Provide the [x, y] coordinate of the cell's center where the given text is located.  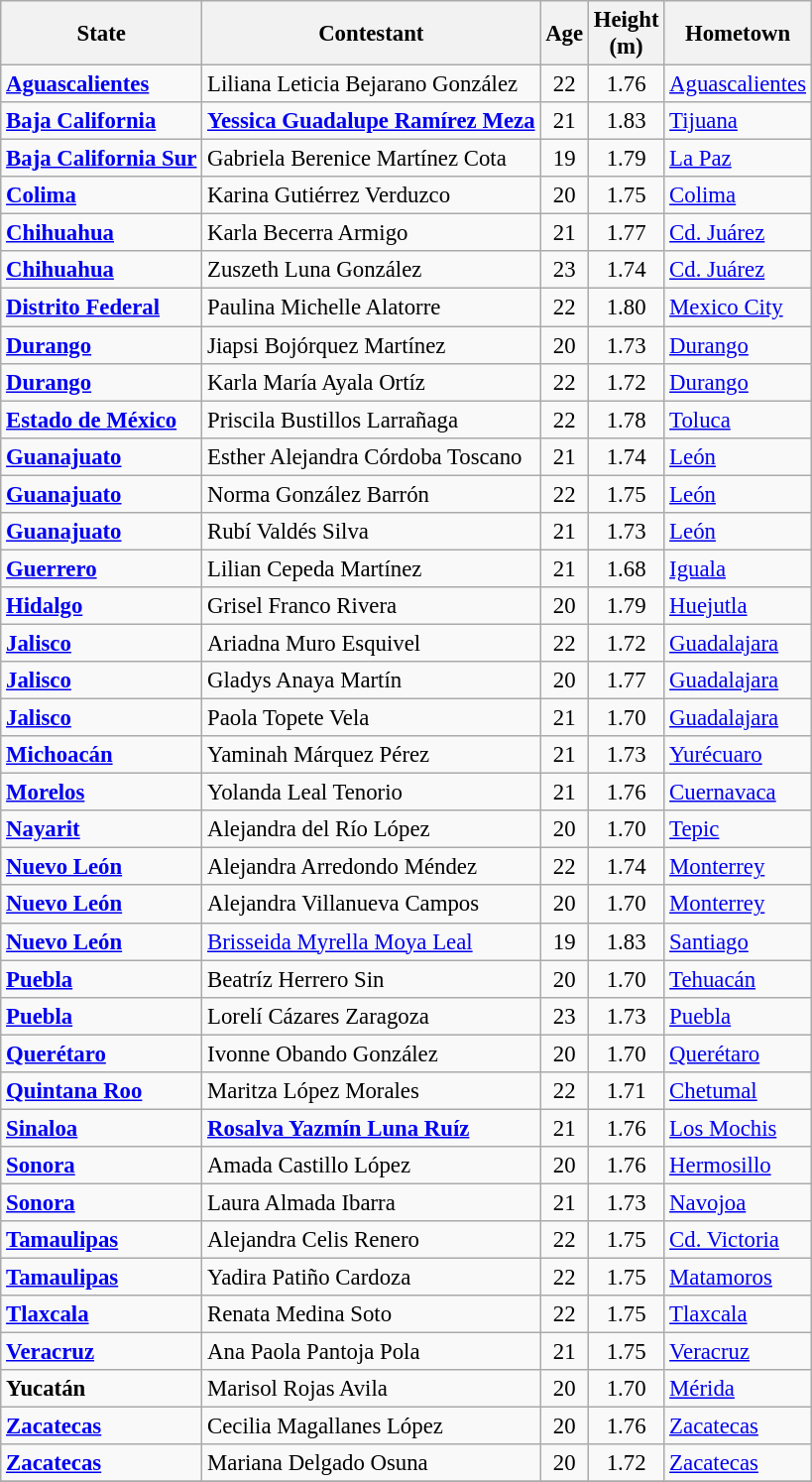
Marisol Rojas Avila [371, 1389]
Hometown [738, 34]
Baja California [101, 121]
Height (m) [626, 34]
Laura Almada Ibarra [371, 1202]
Cecilia Magallanes López [371, 1426]
Cd. Victoria [738, 1240]
1.68 [626, 568]
Yaminah Márquez Pérez [371, 755]
Santiago [738, 941]
Age [565, 34]
Amada Castillo López [371, 1166]
Toluca [738, 420]
Alejandra Arredondo Méndez [371, 867]
Mariana Delgado Osuna [371, 1463]
Alejandra Villanueva Campos [371, 905]
Liliana Leticia Bejarano González [371, 84]
Karina Gutiérrez Verduzco [371, 195]
Rosalva Yazmín Luna Ruíz [371, 1128]
State [101, 34]
Tijuana [738, 121]
1.78 [626, 420]
Hidalgo [101, 606]
Karla Becerra Armigo [371, 233]
Distrito Federal [101, 308]
Beatríz Herrero Sin [371, 979]
Hermosillo [738, 1166]
Alejandra Celis Renero [371, 1240]
1.80 [626, 308]
Baja California Sur [101, 159]
Lorelí Cázares Zaragoza [371, 1016]
Michoacán [101, 755]
Nayarit [101, 829]
Yadira Patiño Cardoza [371, 1278]
Los Mochis [738, 1128]
Quintana Roo [101, 1091]
Ana Paola Pantoja Pola [371, 1352]
Paola Topete Vela [371, 718]
Rubí Valdés Silva [371, 532]
Mérida [738, 1389]
Brisseida Myrella Moya Leal [371, 941]
Yurécuaro [738, 755]
Guerrero [101, 568]
Esther Alejandra Córdoba Toscano [371, 456]
La Paz [738, 159]
Tehuacán [738, 979]
Cuernavaca [738, 793]
Paulina Michelle Alatorre [371, 308]
Morelos [101, 793]
Karla María Ayala Ortíz [371, 382]
Lilian Cepeda Martínez [371, 568]
Matamoros [738, 1278]
Jiapsi Bojórquez Martínez [371, 345]
Ivonne Obando González [371, 1053]
Yucatán [101, 1389]
Tepic [738, 829]
Sinaloa [101, 1128]
Estado de México [101, 420]
Chetumal [738, 1091]
Norma González Barrón [371, 494]
Iguala [738, 568]
Maritza López Morales [371, 1091]
Grisel Franco Rivera [371, 606]
Contestant [371, 34]
Yolanda Leal Tenorio [371, 793]
Zuszeth Luna González [371, 271]
Gabriela Berenice Martínez Cota [371, 159]
Ariadna Muro Esquivel [371, 643]
Navojoa [738, 1202]
Priscila Bustillos Larrañaga [371, 420]
Huejutla [738, 606]
Alejandra del Río López [371, 829]
1.71 [626, 1091]
Gladys Anaya Martín [371, 680]
Renata Medina Soto [371, 1314]
Yessica Guadalupe Ramírez Meza [371, 121]
Mexico City [738, 308]
